Return the [x, y] coordinate for the center point of the cell that contains the specified text.  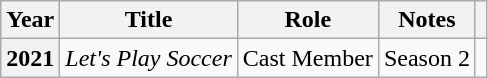
Role [308, 20]
Season 2 [426, 58]
Notes [426, 20]
Title [148, 20]
Year [30, 20]
Cast Member [308, 58]
Let's Play Soccer [148, 58]
2021 [30, 58]
